Locate the cell with the specified text and output its [X, Y] center coordinate. 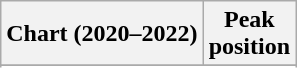
Peakposition [249, 34]
Chart (2020–2022) [102, 34]
